Find where the given text appears and provide that cell's center as (x, y) coordinate. 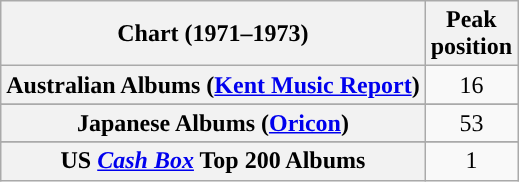
16 (471, 85)
Japanese Albums (Oricon) (213, 123)
Peakposition (471, 34)
1 (471, 161)
53 (471, 123)
US Cash Box Top 200 Albums (213, 161)
Chart (1971–1973) (213, 34)
Australian Albums (Kent Music Report) (213, 85)
